Find where the given text appears and provide that cell's center as (x, y) coordinate. 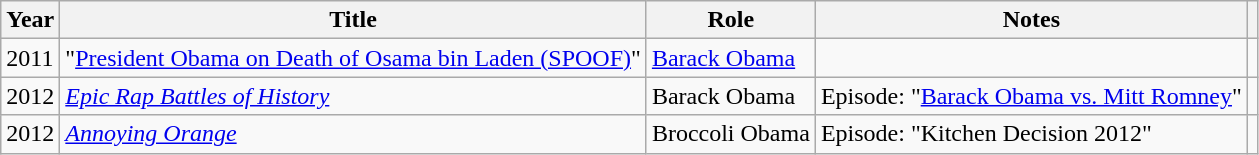
2011 (30, 58)
"President Obama on Death of Osama bin Laden (SPOOF)" (354, 58)
Epic Rap Battles of History (354, 96)
Annoying Orange (354, 134)
Year (30, 20)
Episode: "Barack Obama vs. Mitt Romney" (1031, 96)
Broccoli Obama (730, 134)
Role (730, 20)
Episode: "Kitchen Decision 2012" (1031, 134)
Notes (1031, 20)
Title (354, 20)
